Scan for the cell matching the given text and deliver its [X, Y] coordinate at center. 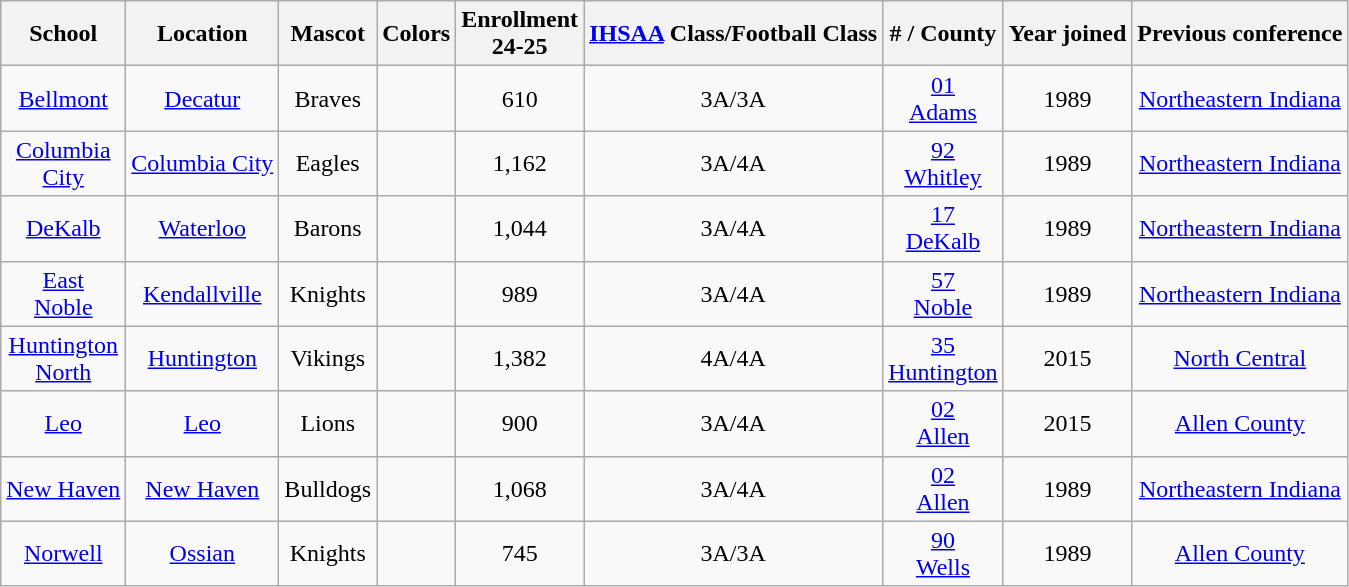
Ossian [202, 554]
East Noble [64, 294]
900 [520, 424]
57 Noble [943, 294]
1,044 [520, 228]
610 [520, 98]
Year joined [1068, 34]
1,068 [520, 488]
01 Adams [943, 98]
North Central [1240, 358]
Enrollment 24-25 [520, 34]
745 [520, 554]
Location [202, 34]
Huntington [202, 358]
90 Wells [943, 554]
17 DeKalb [943, 228]
Braves [328, 98]
989 [520, 294]
IHSAA Class/Football Class [734, 34]
Eagles [328, 164]
Lions [328, 424]
# / County [943, 34]
Colors [416, 34]
Barons [328, 228]
Mascot [328, 34]
School [64, 34]
4A/4A [734, 358]
Bulldogs [328, 488]
Previous conference [1240, 34]
DeKalb [64, 228]
Kendallville [202, 294]
Vikings [328, 358]
Huntington North [64, 358]
92 Whitley [943, 164]
1,382 [520, 358]
1,162 [520, 164]
Bellmont [64, 98]
35 Huntington [943, 358]
Norwell [64, 554]
Decatur [202, 98]
Waterloo [202, 228]
